Provide the (x, y) coordinate of the cell's center where the given text is located.  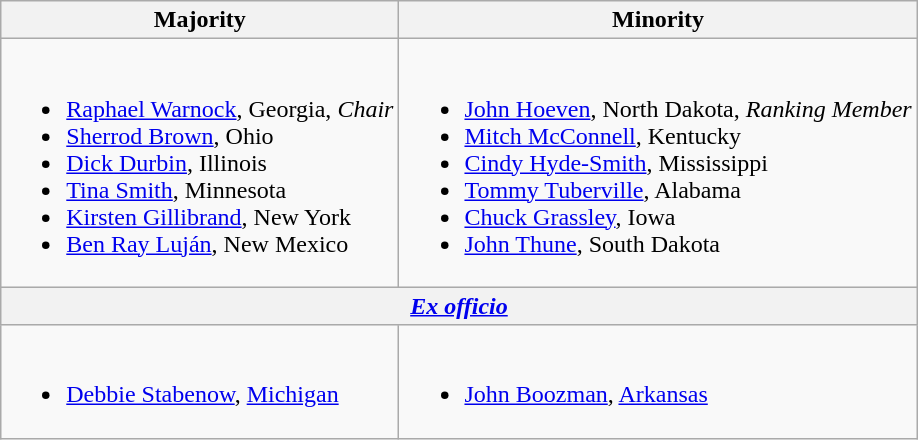
Minority (658, 20)
Raphael Warnock, Georgia, ChairSherrod Brown, OhioDick Durbin, IllinoisTina Smith, MinnesotaKirsten Gillibrand, New YorkBen Ray Luján, New Mexico (200, 163)
Majority (200, 20)
Ex officio (459, 306)
John Boozman, Arkansas (658, 382)
Debbie Stabenow, Michigan (200, 382)
